Determine the [X, Y] coordinate at the center of the cell enclosing the given text.  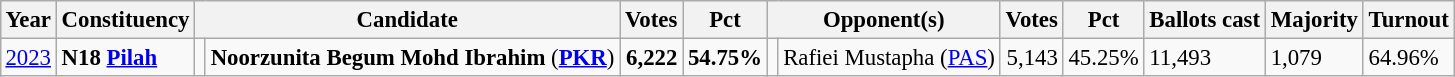
11,493 [1204, 57]
45.25% [1104, 57]
Candidate [408, 20]
5,143 [1032, 57]
64.96% [1408, 57]
Noorzunita Begum Mohd Ibrahim (PKR) [412, 57]
Turnout [1408, 20]
Year [28, 20]
Opponent(s) [884, 20]
Rafiei Mustapha (PAS) [889, 57]
Majority [1314, 20]
N18 Pilah [125, 57]
2023 [28, 57]
54.75% [726, 57]
6,222 [652, 57]
Ballots cast [1204, 20]
Constituency [125, 20]
1,079 [1314, 57]
